Search for the cell housing the specified text and yield its (X, Y) center coordinate. 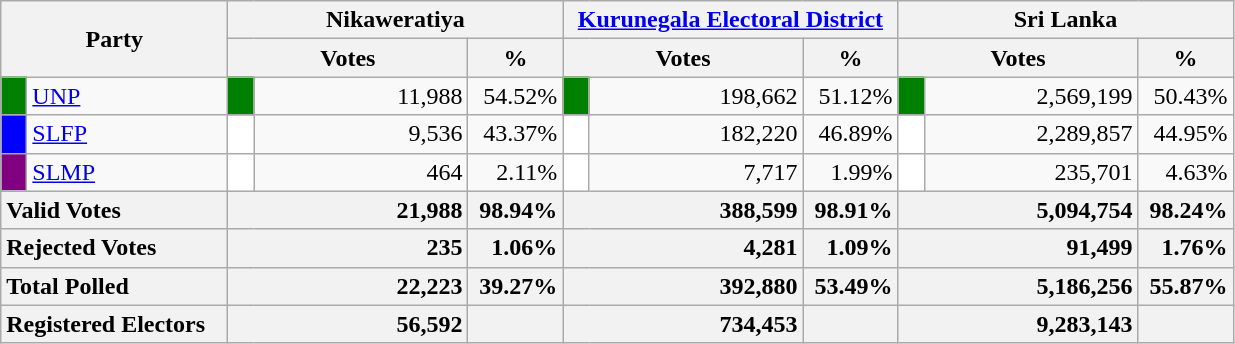
43.37% (516, 134)
56,592 (348, 324)
Total Polled (114, 286)
1.06% (516, 248)
51.12% (850, 96)
UNP (128, 96)
44.95% (1186, 134)
39.27% (516, 286)
SLFP (128, 134)
54.52% (516, 96)
1.09% (850, 248)
22,223 (348, 286)
5,186,256 (1018, 286)
91,499 (1018, 248)
2,289,857 (1031, 134)
Nikaweratiya (396, 20)
53.49% (850, 286)
1.76% (1186, 248)
Party (114, 39)
Sri Lanka (1066, 20)
1.99% (850, 172)
2,569,199 (1031, 96)
SLMP (128, 172)
Valid Votes (114, 210)
235,701 (1031, 172)
21,988 (348, 210)
Registered Electors (114, 324)
Kurunegala Electoral District (730, 20)
734,453 (683, 324)
235 (348, 248)
11,988 (361, 96)
98.24% (1186, 210)
392,880 (683, 286)
5,094,754 (1018, 210)
4,281 (683, 248)
55.87% (1186, 286)
46.89% (850, 134)
98.91% (850, 210)
2.11% (516, 172)
9,283,143 (1018, 324)
4.63% (1186, 172)
98.94% (516, 210)
Rejected Votes (114, 248)
388,599 (683, 210)
464 (361, 172)
182,220 (696, 134)
198,662 (696, 96)
7,717 (696, 172)
50.43% (1186, 96)
9,536 (361, 134)
